Scan for the cell matching the given text and deliver its [x, y] coordinate at center. 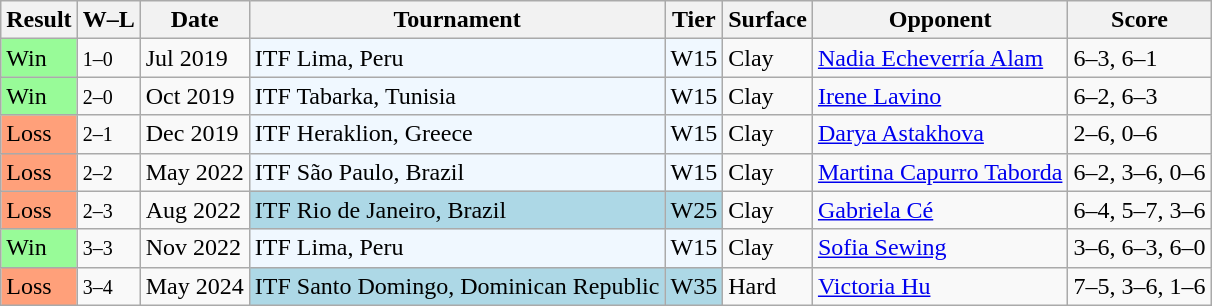
Nadia Echeverría Alam [940, 58]
Irene Lavino [940, 96]
6–3, 6–1 [1140, 58]
Aug 2022 [194, 210]
ITF Heraklion, Greece [457, 134]
Sofia Sewing [940, 248]
Oct 2019 [194, 96]
6–2, 6–3 [1140, 96]
ITF São Paulo, Brazil [457, 172]
Surface [768, 20]
7–5, 3–6, 1–6 [1140, 286]
Nov 2022 [194, 248]
Hard [768, 286]
2–3 [108, 210]
3–4 [108, 286]
May 2024 [194, 286]
6–2, 3–6, 0–6 [1140, 172]
2–1 [108, 134]
May 2022 [194, 172]
Opponent [940, 20]
Victoria Hu [940, 286]
3–3 [108, 248]
Result [39, 20]
Score [1140, 20]
Gabriela Cé [940, 210]
2–0 [108, 96]
Date [194, 20]
2–2 [108, 172]
W25 [694, 210]
Jul 2019 [194, 58]
Dec 2019 [194, 134]
1–0 [108, 58]
Darya Astakhova [940, 134]
3–6, 6–3, 6–0 [1140, 248]
6–4, 5–7, 3–6 [1140, 210]
Tournament [457, 20]
2–6, 0–6 [1140, 134]
ITF Rio de Janeiro, Brazil [457, 210]
W–L [108, 20]
ITF Tabarka, Tunisia [457, 96]
ITF Santo Domingo, Dominican Republic [457, 286]
Martina Capurro Taborda [940, 172]
Tier [694, 20]
W35 [694, 286]
